Pinpoint the cell where the given text exists, returning its [x, y] midpoint coordinate. 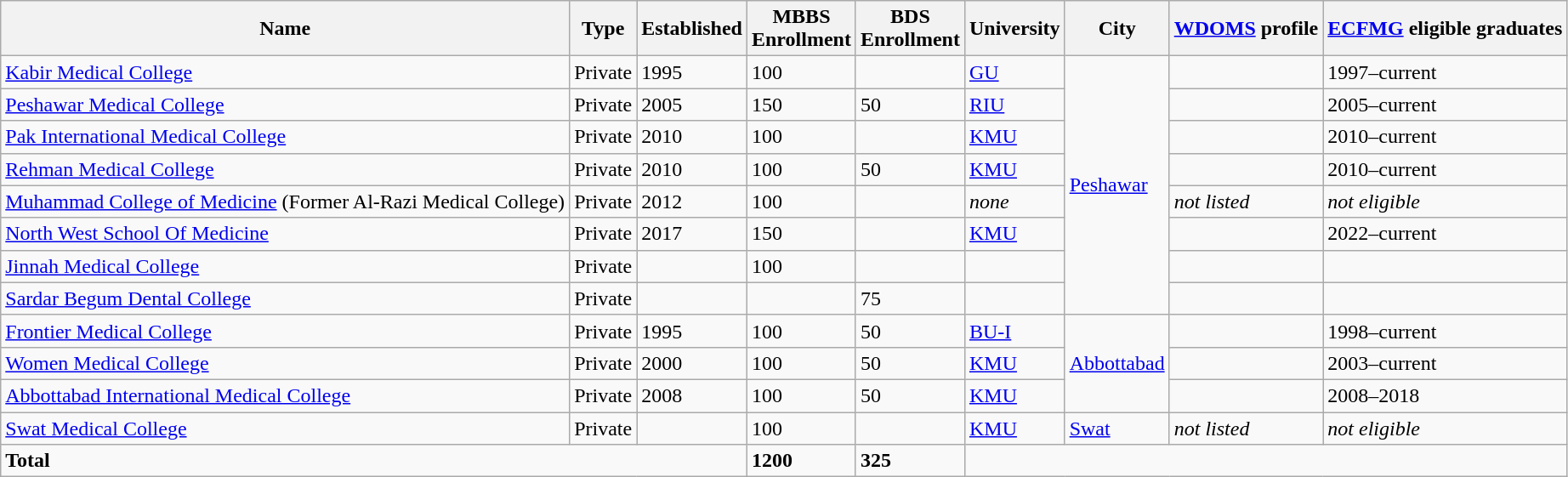
75 [910, 298]
Total [374, 461]
2017 [692, 234]
Abbottabad [1117, 363]
Sardar Begum Dental College [286, 298]
MBBSEnrollment [801, 29]
Muhammad College of Medicine (Former Al-Razi Medical College) [286, 202]
Kabir Medical College [286, 72]
Rehman Medical College [286, 169]
2000 [692, 363]
WDOMS profile [1247, 29]
University [1014, 29]
Peshawar [1117, 185]
BDSEnrollment [910, 29]
ECFMG eligible graduates [1446, 29]
Established [692, 29]
2005–current [1446, 105]
Women Medical College [286, 363]
2005 [692, 105]
2003–current [1446, 363]
BU-I [1014, 331]
City [1117, 29]
1997–current [1446, 72]
Type [604, 29]
North West School Of Medicine [286, 234]
none [1014, 202]
Peshawar Medical College [286, 105]
2008 [692, 395]
GU [1014, 72]
Pak International Medical College [286, 137]
2008–2018 [1446, 395]
Frontier Medical College [286, 331]
Swat [1117, 428]
RIU [1014, 105]
Swat Medical College [286, 428]
Name [286, 29]
325 [910, 461]
1200 [801, 461]
2012 [692, 202]
Abbottabad International Medical College [286, 395]
1998–current [1446, 331]
Jinnah Medical College [286, 266]
2022–current [1446, 234]
